Capture the cell that displays the provided text and extract its (X, Y) central coordinate. 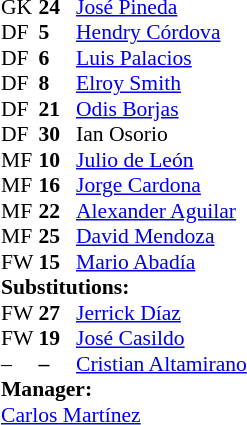
Elroy Smith (162, 83)
22 (57, 211)
8 (57, 83)
27 (57, 313)
5 (57, 33)
25 (57, 237)
Julio de León (162, 160)
30 (57, 135)
Jorge Cardona (162, 185)
Cristian Altamirano (162, 364)
15 (57, 262)
Odis Borjas (162, 109)
Mario Abadía (162, 262)
Alexander Aguilar (162, 211)
José Casildo (162, 339)
21 (57, 109)
Hendry Córdova (162, 33)
David Mendoza (162, 237)
10 (57, 160)
16 (57, 185)
Ian Osorio (162, 135)
Luis Palacios (162, 58)
6 (57, 58)
Substitutions: (124, 287)
Jerrick Díaz (162, 313)
19 (57, 339)
Manager: (124, 389)
